Capture the cell that displays the provided text and extract its (x, y) central coordinate. 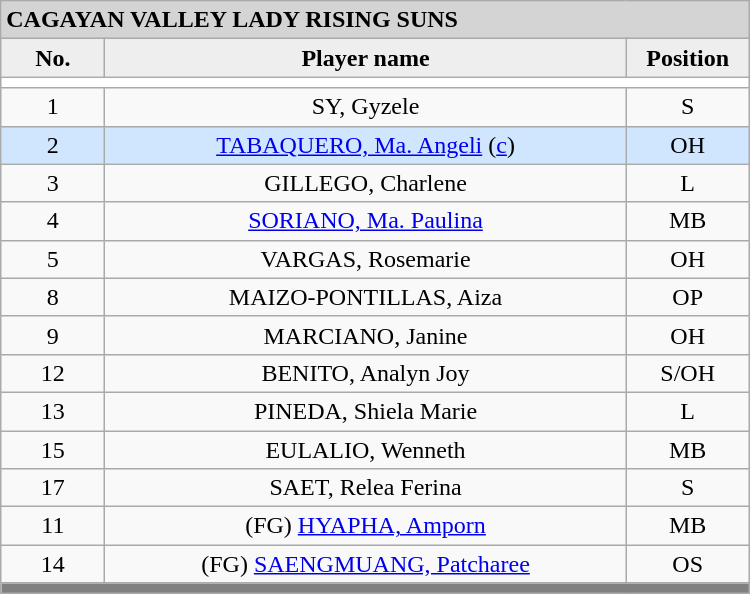
TABAQUERO, Ma. Angeli (c) (366, 145)
SORIANO, Ma. Paulina (366, 221)
CAGAYAN VALLEY LADY RISING SUNS (375, 20)
Player name (366, 58)
OP (688, 297)
9 (53, 335)
14 (53, 564)
17 (53, 488)
GILLEGO, Charlene (366, 183)
Position (688, 58)
3 (53, 183)
13 (53, 411)
MAIZO-PONTILLAS, Aiza (366, 297)
EULALIO, Wenneth (366, 449)
1 (53, 107)
8 (53, 297)
5 (53, 259)
12 (53, 373)
BENITO, Analyn Joy (366, 373)
15 (53, 449)
No. (53, 58)
2 (53, 145)
OS (688, 564)
VARGAS, Rosemarie (366, 259)
(FG) SAENGMUANG, Patcharee (366, 564)
PINEDA, Shiela Marie (366, 411)
(FG) HYAPHA, Amporn (366, 526)
4 (53, 221)
S/OH (688, 373)
SAET, Relea Ferina (366, 488)
SY, Gyzele (366, 107)
11 (53, 526)
MARCIANO, Janine (366, 335)
